Search for the cell housing the specified text and yield its [x, y] center coordinate. 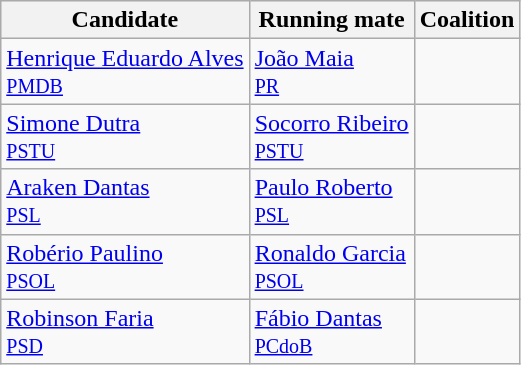
Socorro RibeiroPSTU [332, 136]
Henrique Eduardo AlvesPMDB [125, 72]
Running mate [332, 20]
Paulo RobertoPSL [332, 202]
João MaiaPR [332, 72]
Coalition [467, 20]
Fábio DantasPCdoB [332, 332]
Robinson FariaPSD [125, 332]
Simone DutraPSTU [125, 136]
Robério PaulinoPSOL [125, 266]
Candidate [125, 20]
Ronaldo GarciaPSOL [332, 266]
Araken DantasPSL [125, 202]
